From the cell containing the given text, extract its center point as (x, y) coordinate. 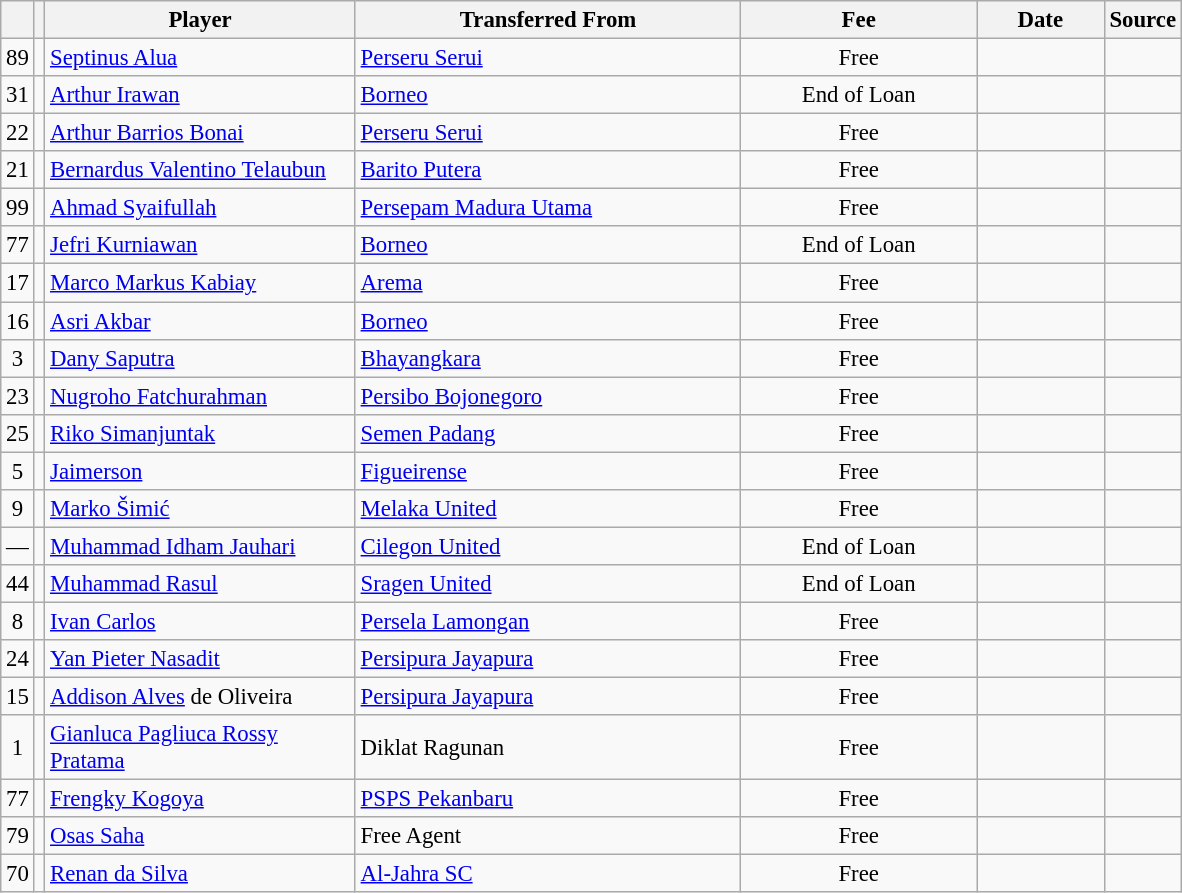
70 (18, 874)
Muhammad Idham Jauhari (200, 546)
Persela Lamongan (548, 621)
Barito Putera (548, 170)
Dany Saputra (200, 358)
Player (200, 20)
Sragen United (548, 584)
25 (18, 433)
16 (18, 321)
8 (18, 621)
Septinus Alua (200, 58)
Persepam Madura Utama (548, 208)
79 (18, 836)
Bernardus Valentino Telaubun (200, 170)
Yan Pieter Nasadit (200, 659)
Melaka United (548, 509)
Source (1142, 20)
Bhayangkara (548, 358)
44 (18, 584)
22 (18, 133)
9 (18, 509)
Muhammad Rasul (200, 584)
Addison Alves de Oliveira (200, 697)
Ivan Carlos (200, 621)
Fee (859, 20)
Semen Padang (548, 433)
Arthur Irawan (200, 95)
Renan da Silva (200, 874)
3 (18, 358)
Marco Markus Kabiay (200, 283)
Asri Akbar (200, 321)
Jaimerson (200, 471)
Riko Simanjuntak (200, 433)
Transferred From (548, 20)
17 (18, 283)
Osas Saha (200, 836)
Nugroho Fatchurahman (200, 396)
Al-Jahra SC (548, 874)
Marko Šimić (200, 509)
99 (18, 208)
Ahmad Syaifullah (200, 208)
Diklat Ragunan (548, 748)
Free Agent (548, 836)
Cilegon United (548, 546)
24 (18, 659)
Persibo Bojonegoro (548, 396)
Gianluca Pagliuca Rossy Pratama (200, 748)
Jefri Kurniawan (200, 245)
15 (18, 697)
— (18, 546)
Frengky Kogoya (200, 799)
21 (18, 170)
Arema (548, 283)
5 (18, 471)
Figueirense (548, 471)
23 (18, 396)
1 (18, 748)
Arthur Barrios Bonai (200, 133)
89 (18, 58)
31 (18, 95)
Date (1040, 20)
PSPS Pekanbaru (548, 799)
